For the text-containing cell, return its midpoint in [x, y] coordinate format. 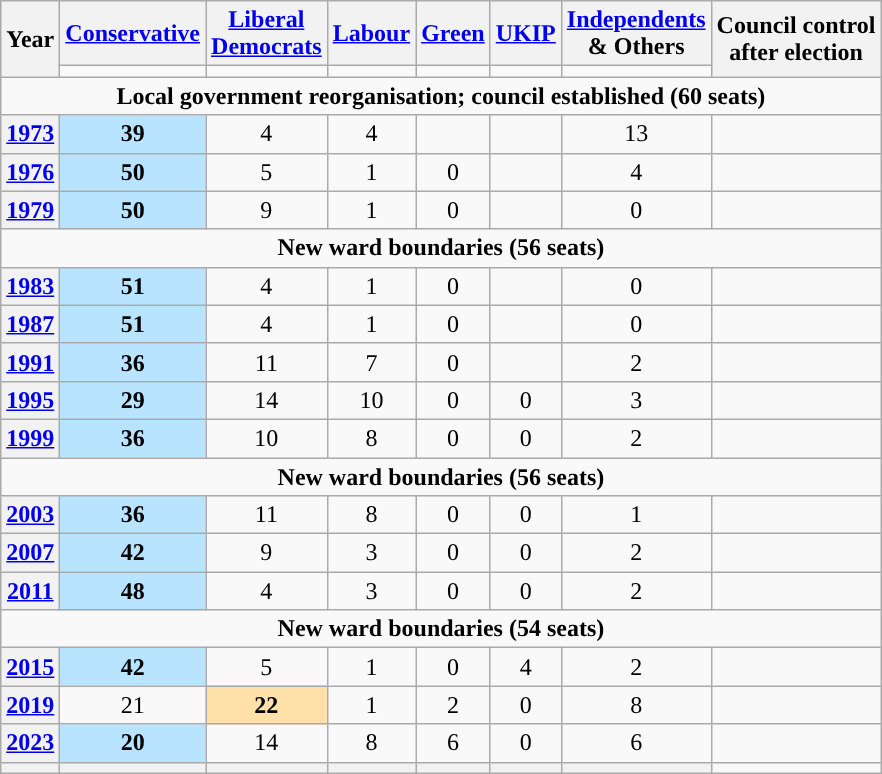
1999 [30, 438]
29 [133, 400]
13 [636, 134]
7 [371, 362]
1983 [30, 286]
1973 [30, 134]
20 [133, 743]
22 [267, 705]
48 [133, 591]
2011 [30, 591]
UKIP [526, 34]
Independents& Others [636, 34]
Year [30, 39]
1987 [30, 324]
2003 [30, 515]
21 [133, 705]
2015 [30, 667]
1995 [30, 400]
2019 [30, 705]
Council controlafter election [796, 39]
1991 [30, 362]
Labour [371, 34]
Liberal Democrats [267, 34]
1976 [30, 172]
Conservative [133, 34]
New ward boundaries (54 seats) [441, 629]
39 [133, 134]
2023 [30, 743]
Local government reorganisation; council established (60 seats) [441, 96]
2007 [30, 553]
Green [454, 34]
1979 [30, 210]
